Capture the cell that displays the provided text and extract its (X, Y) central coordinate. 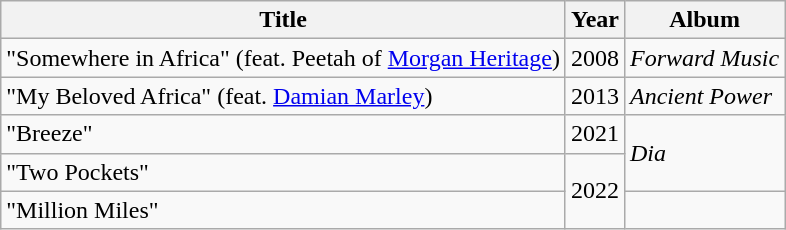
Dia (704, 153)
Album (704, 20)
"Two Pockets" (284, 172)
2021 (594, 134)
Forward Music (704, 58)
2013 (594, 96)
"Million Miles" (284, 210)
"Breeze" (284, 134)
2022 (594, 191)
"Somewhere in Africa" (feat. Peetah of Morgan Heritage) (284, 58)
Title (284, 20)
"My Beloved Africa" (feat. Damian Marley) (284, 96)
Ancient Power (704, 96)
Year (594, 20)
2008 (594, 58)
